Detect which cell encompasses the target text, then output its [x, y] center coordinate. 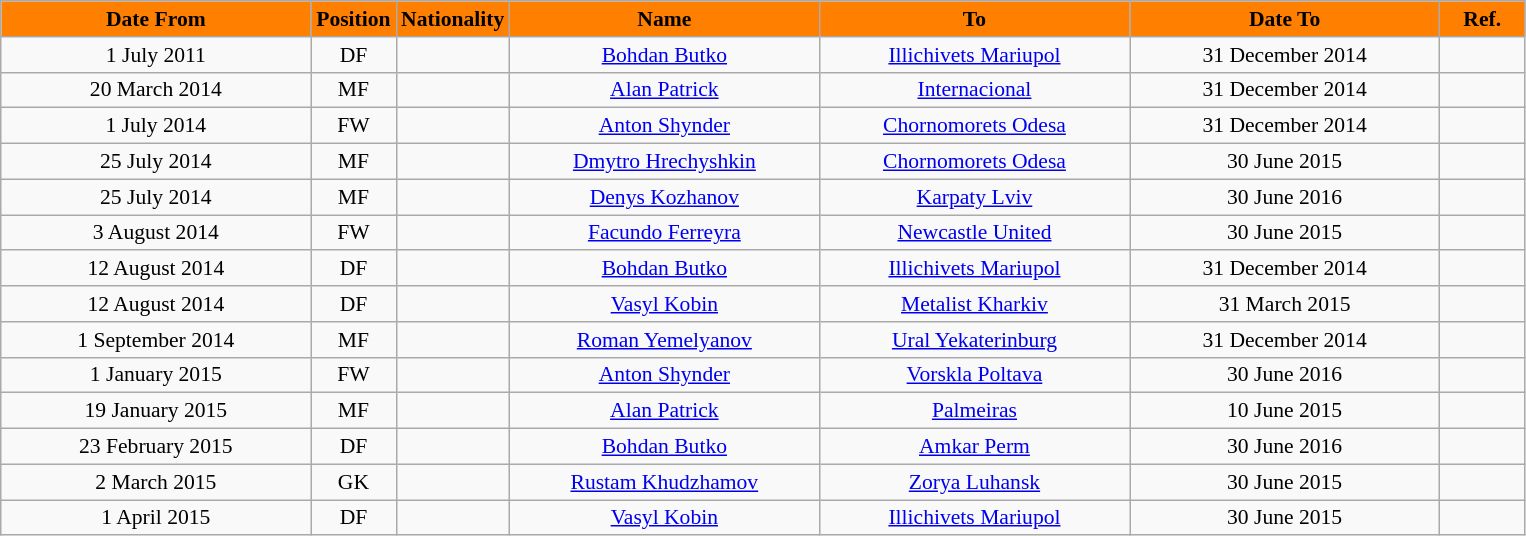
Vorskla Poltava [974, 375]
10 June 2015 [1285, 411]
Internacional [974, 90]
2 March 2015 [156, 482]
To [974, 19]
Denys Kozhanov [664, 197]
Ural Yekaterinburg [974, 340]
1 April 2015 [156, 518]
1 September 2014 [156, 340]
3 August 2014 [156, 233]
GK [354, 482]
1 July 2011 [156, 55]
Date To [1285, 19]
Rustam Khudzhamov [664, 482]
31 March 2015 [1285, 304]
Name [664, 19]
Karpaty Lviv [974, 197]
Zorya Luhansk [974, 482]
Position [354, 19]
23 February 2015 [156, 447]
Nationality [452, 19]
20 March 2014 [156, 90]
Newcastle United [974, 233]
Metalist Kharkiv [974, 304]
Date From [156, 19]
Facundo Ferreyra [664, 233]
19 January 2015 [156, 411]
Roman Yemelyanov [664, 340]
Ref. [1482, 19]
1 July 2014 [156, 126]
Amkar Perm [974, 447]
1 January 2015 [156, 375]
Dmytro Hrechyshkin [664, 162]
Palmeiras [974, 411]
